Determine the [x, y] coordinate at the center of the cell enclosing the given text.  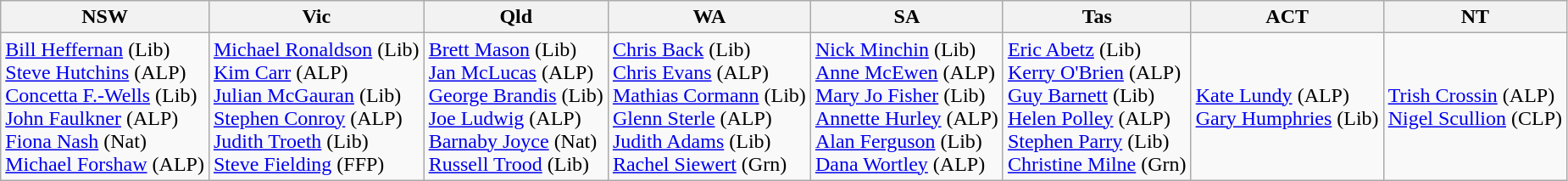
Chris Back (Lib)Chris Evans (ALP)Mathias Cormann (Lib)Glenn Sterle (ALP)Judith Adams (Lib)Rachel Siewert (Grn) [709, 107]
Eric Abetz (Lib)Kerry O'Brien (ALP)Guy Barnett (Lib)Helen Polley (ALP)Stephen Parry (Lib)Christine Milne (Grn) [1097, 107]
Bill Heffernan (Lib)Steve Hutchins (ALP)Concetta F.-Wells (Lib)John Faulkner (ALP)Fiona Nash (Nat)Michael Forshaw (ALP) [105, 107]
Nick Minchin (Lib)Anne McEwen (ALP)Mary Jo Fisher (Lib)Annette Hurley (ALP)Alan Ferguson (Lib)Dana Wortley (ALP) [907, 107]
ACT [1287, 17]
Trish Crossin (ALP)Nigel Scullion (CLP) [1475, 107]
Vic [316, 17]
Michael Ronaldson (Lib)Kim Carr (ALP)Julian McGauran (Lib)Stephen Conroy (ALP)Judith Troeth (Lib)Steve Fielding (FFP) [316, 107]
NT [1475, 17]
Qld [515, 17]
SA [907, 17]
Tas [1097, 17]
WA [709, 17]
Brett Mason (Lib)Jan McLucas (ALP)George Brandis (Lib)Joe Ludwig (ALP)Barnaby Joyce (Nat)Russell Trood (Lib) [515, 107]
NSW [105, 17]
Kate Lundy (ALP)Gary Humphries (Lib) [1287, 107]
